Output the [x, y] coordinate of the center of the cell containing the given text.  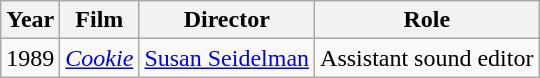
Film [100, 20]
Year [30, 20]
1989 [30, 58]
Role [427, 20]
Susan Seidelman [227, 58]
Director [227, 20]
Cookie [100, 58]
Assistant sound editor [427, 58]
